Return (X, Y) of the center of cell containing provided text 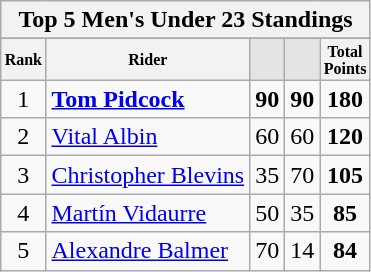
14 (302, 251)
180 (346, 99)
Alexandre Balmer (148, 251)
85 (346, 213)
50 (268, 213)
Tom Pidcock (148, 99)
2 (24, 137)
105 (346, 175)
Christopher Blevins (148, 175)
TotalPoints (346, 60)
120 (346, 137)
Rider (148, 60)
1 (24, 99)
Rank (24, 60)
Vital Albin (148, 137)
84 (346, 251)
Top 5 Men's Under 23 Standings (186, 20)
4 (24, 213)
3 (24, 175)
Martín Vidaurre (148, 213)
5 (24, 251)
